Detect which cell encompasses the target text, then output its (X, Y) center coordinate. 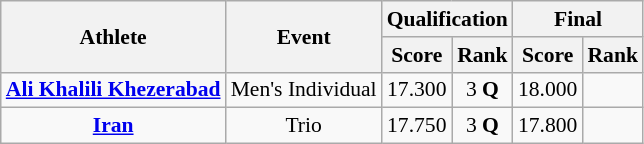
Qualification (448, 19)
17.800 (548, 126)
18.000 (548, 90)
17.750 (417, 126)
Final (578, 19)
Athlete (114, 36)
Iran (114, 126)
17.300 (417, 90)
Trio (304, 126)
Event (304, 36)
Ali Khalili Khezerabad (114, 90)
Men's Individual (304, 90)
